Return the [x, y] coordinate for the center point of the cell that contains the specified text.  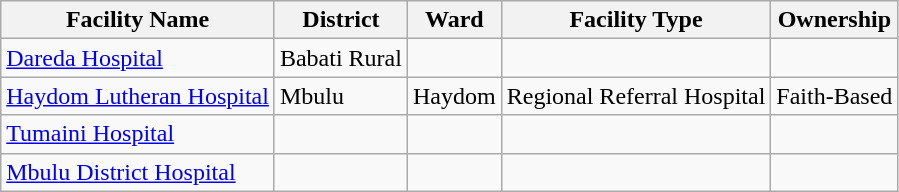
Tumaini Hospital [138, 134]
Dareda Hospital [138, 58]
Facility Type [636, 20]
Faith-Based [834, 96]
District [340, 20]
Haydom [454, 96]
Babati Rural [340, 58]
Ward [454, 20]
Haydom Lutheran Hospital [138, 96]
Ownership [834, 20]
Mbulu [340, 96]
Facility Name [138, 20]
Mbulu District Hospital [138, 172]
Regional Referral Hospital [636, 96]
